Find where the given text appears and provide that cell's center as (x, y) coordinate. 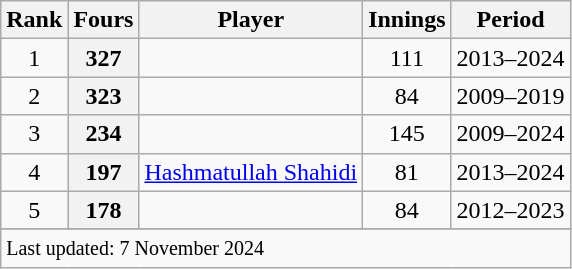
178 (104, 210)
323 (104, 96)
Fours (104, 20)
Period (510, 20)
2009–2024 (510, 134)
111 (407, 58)
5 (34, 210)
Player (251, 20)
2009–2019 (510, 96)
Hashmatullah Shahidi (251, 172)
Innings (407, 20)
327 (104, 58)
Rank (34, 20)
81 (407, 172)
1 (34, 58)
2012–2023 (510, 210)
3 (34, 134)
4 (34, 172)
2 (34, 96)
234 (104, 134)
197 (104, 172)
145 (407, 134)
Last updated: 7 November 2024 (286, 248)
